Extract the (x, y) coordinate from the center of the cell holding the provided text.  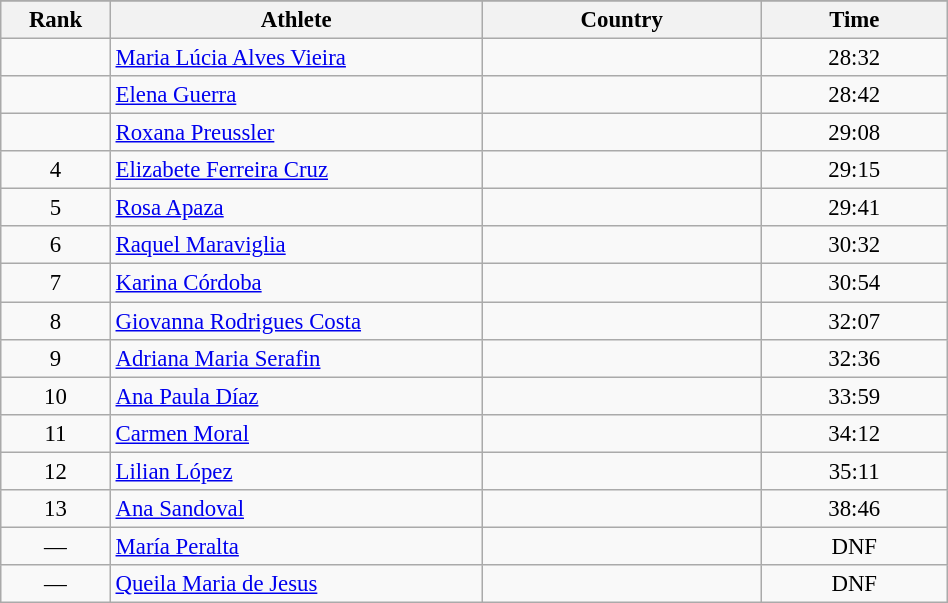
6 (56, 245)
28:42 (854, 95)
Carmen Moral (296, 433)
32:36 (854, 358)
Elena Guerra (296, 95)
Giovanna Rodrigues Costa (296, 321)
29:15 (854, 170)
Country (622, 20)
Rank (56, 20)
29:41 (854, 208)
12 (56, 471)
Raquel Maraviglia (296, 245)
35:11 (854, 471)
13 (56, 509)
7 (56, 283)
Ana Paula Díaz (296, 396)
30:32 (854, 245)
11 (56, 433)
34:12 (854, 433)
38:46 (854, 509)
Maria Lúcia Alves Vieira (296, 58)
30:54 (854, 283)
Ana Sandoval (296, 509)
Queila Maria de Jesus (296, 584)
Elizabete Ferreira Cruz (296, 170)
9 (56, 358)
Athlete (296, 20)
Karina Córdoba (296, 283)
Roxana Preussler (296, 133)
5 (56, 208)
33:59 (854, 396)
Time (854, 20)
28:32 (854, 58)
8 (56, 321)
4 (56, 170)
10 (56, 396)
María Peralta (296, 546)
Lilian López (296, 471)
29:08 (854, 133)
Adriana Maria Serafin (296, 358)
Rosa Apaza (296, 208)
32:07 (854, 321)
